Detect which cell encompasses the target text, then output its (x, y) center coordinate. 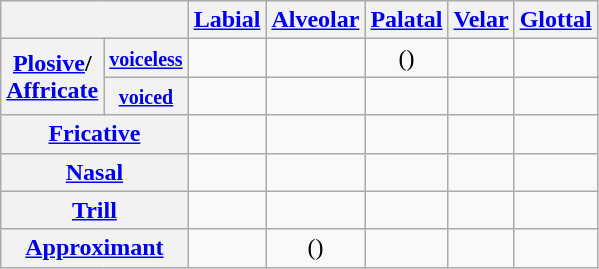
Trill (94, 210)
Approximant (94, 248)
Nasal (94, 172)
Glottal (556, 20)
voiceless (146, 58)
Plosive/Affricate (52, 77)
Labial (227, 20)
Palatal (406, 20)
Fricative (94, 134)
Alveolar (316, 20)
voiced (146, 96)
Velar (481, 20)
